Find where the given text appears and provide that cell's center as [x, y] coordinate. 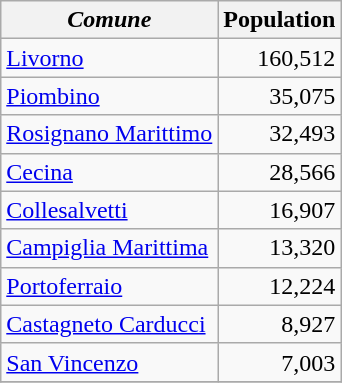
Population [280, 20]
San Vincenzo [110, 362]
7,003 [280, 362]
12,224 [280, 286]
28,566 [280, 172]
Comune [110, 20]
160,512 [280, 58]
Livorno [110, 58]
Cecina [110, 172]
35,075 [280, 96]
Rosignano Marittimo [110, 134]
Castagneto Carducci [110, 324]
Campiglia Marittima [110, 248]
16,907 [280, 210]
13,320 [280, 248]
8,927 [280, 324]
Piombino [110, 96]
Collesalvetti [110, 210]
32,493 [280, 134]
Portoferraio [110, 286]
